Return (X, Y) of the center of cell containing provided text 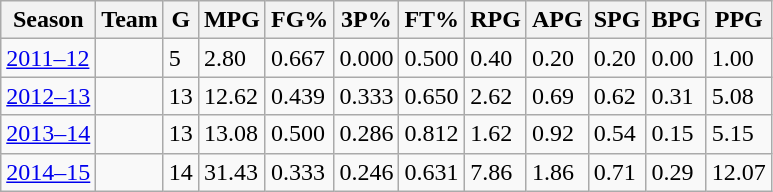
MPG (232, 20)
2013–14 (48, 134)
FT% (432, 20)
0.71 (617, 172)
13.08 (232, 134)
2014–15 (48, 172)
0.00 (676, 58)
12.07 (738, 172)
0.439 (299, 96)
0.62 (617, 96)
0.54 (617, 134)
0.000 (366, 58)
0.15 (676, 134)
Team (130, 20)
0.286 (366, 134)
2012–13 (48, 96)
APG (557, 20)
PPG (738, 20)
0.631 (432, 172)
5 (180, 58)
5.08 (738, 96)
0.92 (557, 134)
31.43 (232, 172)
0.69 (557, 96)
1.00 (738, 58)
2.80 (232, 58)
1.86 (557, 172)
2011–12 (48, 58)
0.246 (366, 172)
G (180, 20)
5.15 (738, 134)
14 (180, 172)
RPG (496, 20)
Season (48, 20)
12.62 (232, 96)
2.62 (496, 96)
0.667 (299, 58)
7.86 (496, 172)
0.29 (676, 172)
1.62 (496, 134)
0.40 (496, 58)
0.650 (432, 96)
0.31 (676, 96)
SPG (617, 20)
3P% (366, 20)
BPG (676, 20)
FG% (299, 20)
0.812 (432, 134)
